Search for the cell housing the specified text and yield its [X, Y] center coordinate. 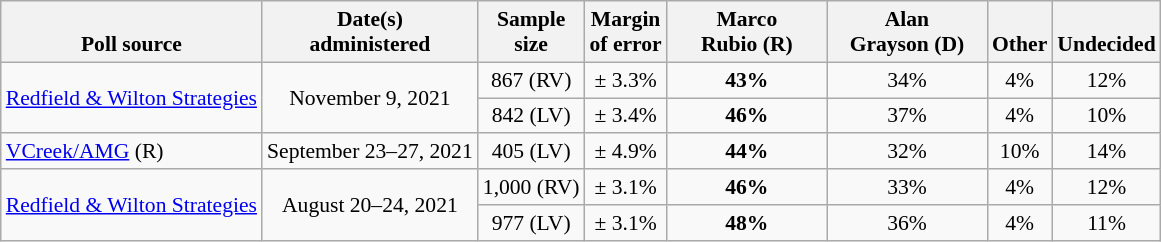
11% [1106, 223]
August 20–24, 2021 [370, 204]
November 9, 2021 [370, 98]
± 3.4% [626, 116]
36% [907, 223]
405 (LV) [532, 152]
977 (LV) [532, 223]
± 4.9% [626, 152]
MarcoRubio (R) [747, 32]
Undecided [1106, 32]
867 (RV) [532, 80]
32% [907, 152]
44% [747, 152]
33% [907, 187]
Samplesize [532, 32]
43% [747, 80]
14% [1106, 152]
AlanGrayson (D) [907, 32]
1,000 (RV) [532, 187]
37% [907, 116]
Other [1020, 32]
Poll source [132, 32]
± 3.3% [626, 80]
48% [747, 223]
VCreek/AMG (R) [132, 152]
Marginof error [626, 32]
September 23–27, 2021 [370, 152]
842 (LV) [532, 116]
34% [907, 80]
Date(s)administered [370, 32]
